Find where the given text appears and provide that cell's center as (X, Y) coordinate. 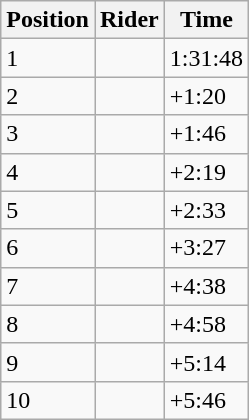
+5:46 (206, 400)
1 (48, 58)
+2:33 (206, 210)
+1:46 (206, 134)
+2:19 (206, 172)
3 (48, 134)
10 (48, 400)
8 (48, 324)
7 (48, 286)
Time (206, 20)
5 (48, 210)
Position (48, 20)
+5:14 (206, 362)
+3:27 (206, 248)
+1:20 (206, 96)
2 (48, 96)
+4:58 (206, 324)
1:31:48 (206, 58)
Rider (129, 20)
+4:38 (206, 286)
4 (48, 172)
6 (48, 248)
9 (48, 362)
